Find where the given text appears and provide that cell's center as (X, Y) coordinate. 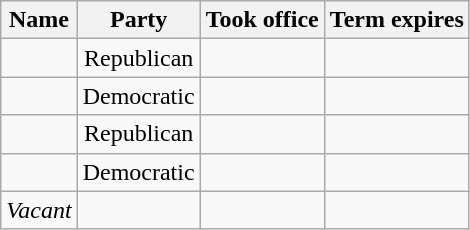
Name (39, 20)
Vacant (39, 210)
Party (138, 20)
Term expires (396, 20)
Took office (262, 20)
